From the cell containing the given text, extract its center point as [X, Y] coordinate. 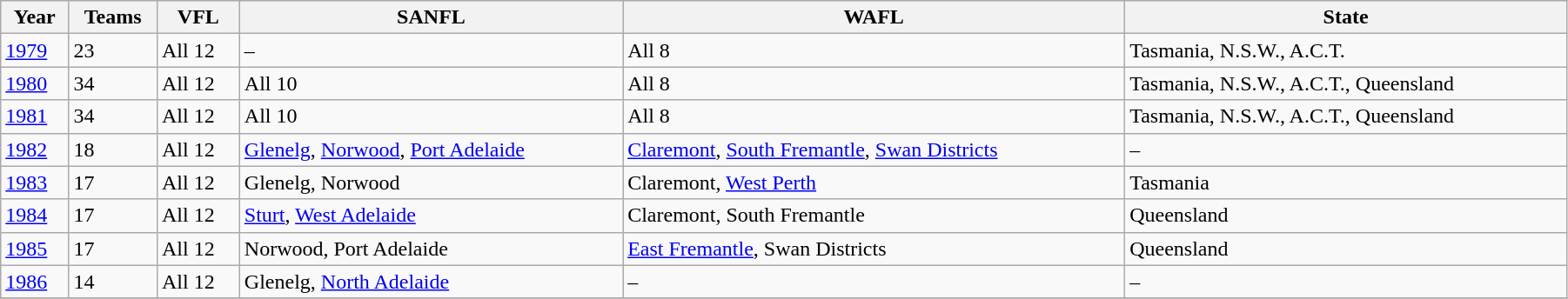
1979 [35, 50]
1985 [35, 249]
SANFL [431, 17]
1981 [35, 116]
1986 [35, 282]
1980 [35, 83]
Teams [113, 17]
23 [113, 50]
East Fremantle, Swan Districts [874, 249]
1982 [35, 149]
Tasmania, N.S.W., A.C.T. [1346, 50]
18 [113, 149]
1984 [35, 216]
Year [35, 17]
Glenelg, Norwood [431, 183]
State [1346, 17]
Claremont, West Perth [874, 183]
Sturt, West Adelaide [431, 216]
VFL [198, 17]
1983 [35, 183]
14 [113, 282]
Claremont, South Fremantle [874, 216]
Claremont, South Fremantle, Swan Districts [874, 149]
WAFL [874, 17]
Glenelg, Norwood, Port Adelaide [431, 149]
Norwood, Port Adelaide [431, 249]
Glenelg, North Adelaide [431, 282]
Tasmania [1346, 183]
